Extract the (x, y) coordinate from the center of the cell holding the provided text.  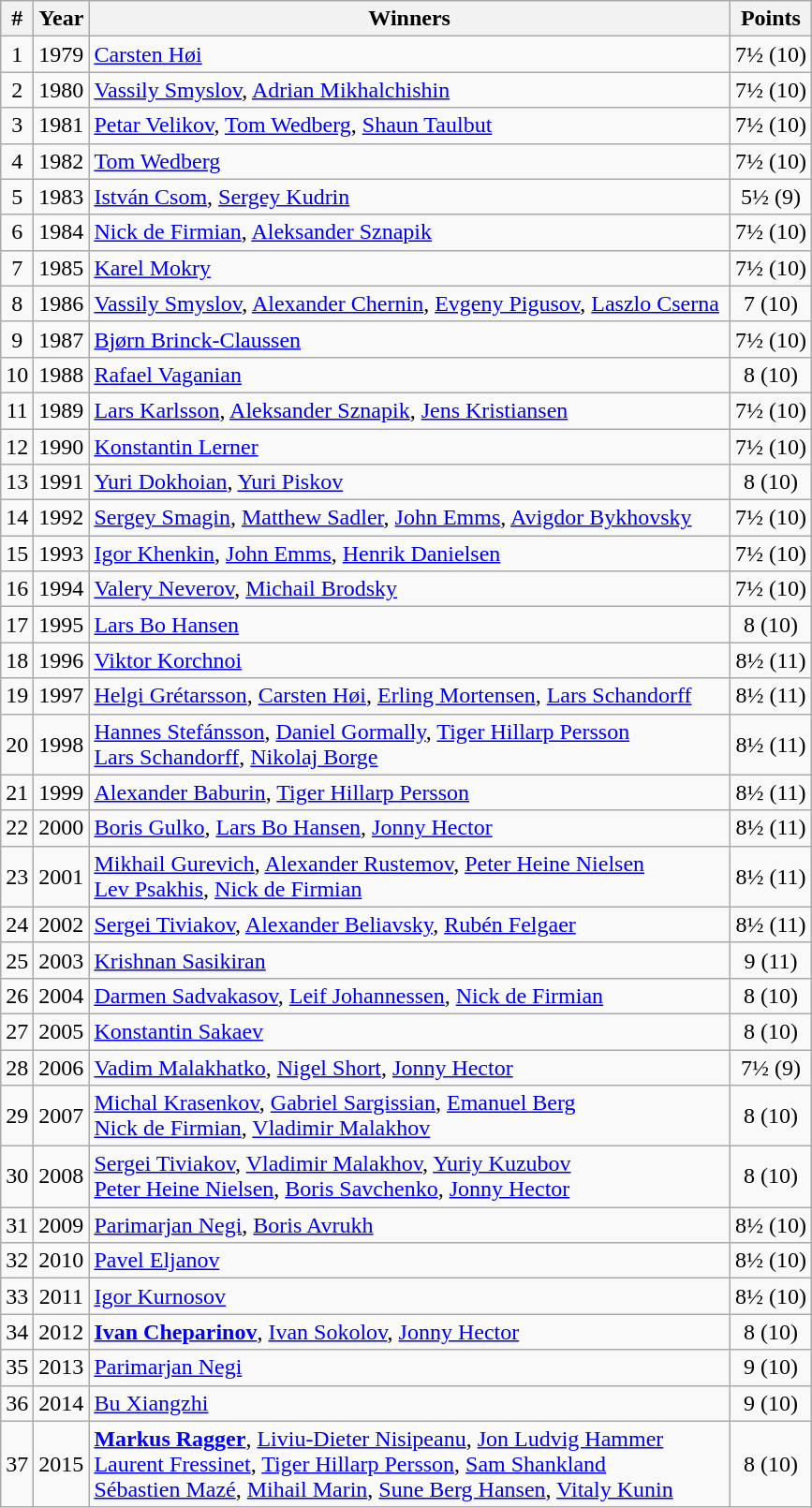
1991 (62, 482)
1986 (62, 303)
19 (17, 696)
1998 (62, 744)
Krishnan Sasikiran (410, 960)
Bu Xiangzhi (410, 1403)
5½ (9) (770, 197)
Sergey Smagin, Matthew Sadler, John Emms, Avigdor Bykhovsky (410, 518)
35 (17, 1368)
Ivan Cheparinov, Ivan Sokolov, Jonny Hector (410, 1332)
6 (17, 232)
23 (17, 877)
Helgi Grétarsson, Carsten Høi, Erling Mortensen, Lars Schandorff (410, 696)
1982 (62, 161)
Vadim Malakhatko, Nigel Short, Jonny Hector (410, 1067)
2001 (62, 877)
7½ (9) (770, 1067)
Sergei Tiviakov, Vladimir Malakhov, Yuriy KuzubovPeter Heine Nielsen, Boris Savchenko, Jonny Hector (410, 1176)
20 (17, 744)
1993 (62, 554)
2003 (62, 960)
18 (17, 660)
1990 (62, 447)
1981 (62, 126)
1997 (62, 696)
Igor Khenkin, John Emms, Henrik Danielsen (410, 554)
2011 (62, 1296)
2015 (62, 1464)
29 (17, 1116)
Parimarjan Negi, Boris Avrukh (410, 1225)
1999 (62, 792)
9 (11) (770, 960)
10 (17, 375)
István Csom, Sergey Kudrin (410, 197)
1 (17, 54)
Alexander Baburin, Tiger Hillarp Persson (410, 792)
36 (17, 1403)
1989 (62, 410)
Hannes Stefánsson, Daniel Gormally, Tiger Hillarp PerssonLars Schandorff, Nikolaj Borge (410, 744)
15 (17, 554)
1988 (62, 375)
2010 (62, 1261)
1985 (62, 268)
Valery Neverov, Michail Brodsky (410, 589)
14 (17, 518)
34 (17, 1332)
Year (62, 19)
2005 (62, 1031)
24 (17, 924)
22 (17, 828)
2006 (62, 1067)
12 (17, 447)
Mikhail Gurevich, Alexander Rustemov, Peter Heine NielsenLev Psakhis, Nick de Firmian (410, 877)
# (17, 19)
Winners (410, 19)
Konstantin Lerner (410, 447)
Yuri Dokhoian, Yuri Piskov (410, 482)
30 (17, 1176)
1995 (62, 625)
Nick de Firmian, Aleksander Sznapik (410, 232)
2012 (62, 1332)
Pavel Eljanov (410, 1261)
Vassily Smyslov, Alexander Chernin, Evgeny Pigusov, Laszlo Cserna (410, 303)
1992 (62, 518)
5 (17, 197)
4 (17, 161)
32 (17, 1261)
3 (17, 126)
Boris Gulko, Lars Bo Hansen, Jonny Hector (410, 828)
27 (17, 1031)
1983 (62, 197)
2002 (62, 924)
Lars Bo Hansen (410, 625)
Darmen Sadvakasov, Leif Johannessen, Nick de Firmian (410, 996)
1987 (62, 339)
7 (17, 268)
2000 (62, 828)
1996 (62, 660)
Konstantin Sakaev (410, 1031)
2009 (62, 1225)
2008 (62, 1176)
11 (17, 410)
2004 (62, 996)
1980 (62, 90)
37 (17, 1464)
25 (17, 960)
26 (17, 996)
21 (17, 792)
Carsten Høi (410, 54)
Lars Karlsson, Aleksander Sznapik, Jens Kristiansen (410, 410)
16 (17, 589)
Petar Velikov, Tom Wedberg, Shaun Taulbut (410, 126)
2 (17, 90)
Michal Krasenkov, Gabriel Sargissian, Emanuel BergNick de Firmian, Vladimir Malakhov (410, 1116)
Bjørn Brinck-Claussen (410, 339)
Viktor Korchnoi (410, 660)
Igor Kurnosov (410, 1296)
13 (17, 482)
Karel Mokry (410, 268)
9 (17, 339)
7 (10) (770, 303)
Rafael Vaganian (410, 375)
Vassily Smyslov, Adrian Mikhalchishin (410, 90)
2014 (62, 1403)
Sergei Tiviakov, Alexander Beliavsky, Rubén Felgaer (410, 924)
8 (17, 303)
1979 (62, 54)
17 (17, 625)
2007 (62, 1116)
31 (17, 1225)
33 (17, 1296)
Tom Wedberg (410, 161)
1984 (62, 232)
2013 (62, 1368)
Parimarjan Negi (410, 1368)
28 (17, 1067)
Points (770, 19)
1994 (62, 589)
